Find where the given text appears and provide that cell's center as [x, y] coordinate. 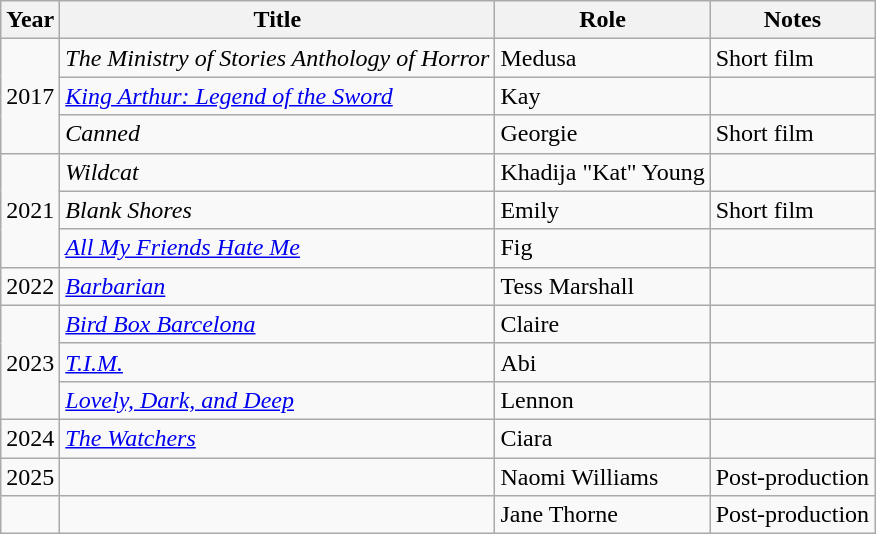
Emily [602, 210]
2024 [30, 438]
2025 [30, 477]
Jane Thorne [602, 515]
2021 [30, 210]
Title [278, 20]
Tess Marshall [602, 286]
The Ministry of Stories Anthology of Horror [278, 58]
King Arthur: Legend of the Sword [278, 96]
T.I.M. [278, 362]
Lovely, Dark, and Deep [278, 400]
Notes [792, 20]
Kay [602, 96]
Year [30, 20]
All My Friends Hate Me [278, 248]
2023 [30, 362]
Georgie [602, 134]
Naomi Williams [602, 477]
Ciara [602, 438]
Blank Shores [278, 210]
Role [602, 20]
Barbarian [278, 286]
Lennon [602, 400]
Khadija "Kat" Young [602, 172]
2017 [30, 96]
Canned [278, 134]
Fig [602, 248]
Bird Box Barcelona [278, 324]
Claire [602, 324]
Wildcat [278, 172]
Medusa [602, 58]
The Watchers [278, 438]
2022 [30, 286]
Abi [602, 362]
